Find where the given text appears and provide that cell's center as (x, y) coordinate. 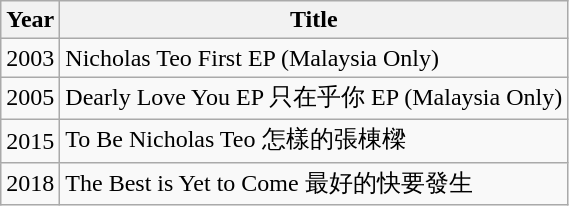
2003 (30, 58)
Dearly Love You EP 只在乎你 EP (Malaysia Only) (314, 98)
The Best is Yet to Come 最好的快要發生 (314, 184)
Title (314, 20)
Year (30, 20)
2015 (30, 140)
To Be Nicholas Teo 怎樣的張棟樑 (314, 140)
2005 (30, 98)
2018 (30, 184)
Nicholas Teo First EP (Malaysia Only) (314, 58)
